Scan for the cell matching the given text and deliver its [X, Y] coordinate at center. 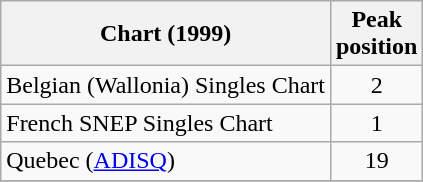
Peakposition [376, 34]
2 [376, 85]
Quebec (ADISQ) [166, 161]
French SNEP Singles Chart [166, 123]
1 [376, 123]
19 [376, 161]
Belgian (Wallonia) Singles Chart [166, 85]
Chart (1999) [166, 34]
